Provide the [x, y] coordinate of the cell's center where the given text is located.  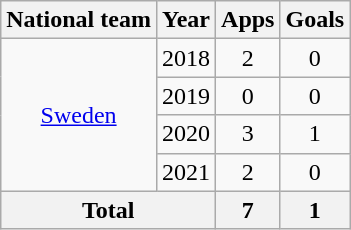
Apps [248, 20]
2019 [186, 96]
Sweden [79, 115]
Total [108, 210]
Goals [315, 20]
2020 [186, 134]
National team [79, 20]
Year [186, 20]
7 [248, 210]
3 [248, 134]
2018 [186, 58]
2021 [186, 172]
